Pinpoint the cell where the given text exists, returning its [X, Y] midpoint coordinate. 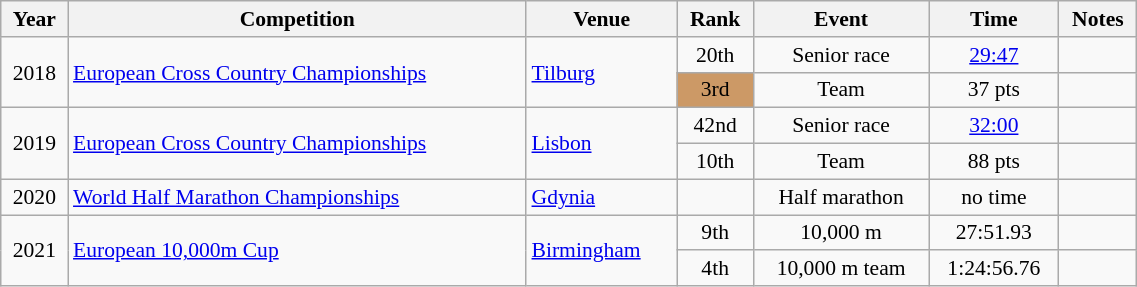
Competition [297, 19]
3rd [715, 90]
Time [994, 19]
42nd [715, 126]
37 pts [994, 90]
Venue [601, 19]
32:00 [994, 126]
2021 [34, 250]
10th [715, 162]
2019 [34, 144]
2020 [34, 197]
Rank [715, 19]
Half marathon [840, 197]
1:24:56.76 [994, 269]
Year [34, 19]
27:51.93 [994, 233]
European 10,000m Cup [297, 250]
2018 [34, 72]
Gdynia [601, 197]
9th [715, 233]
Birmingham [601, 250]
no time [994, 197]
Lisbon [601, 144]
Event [840, 19]
4th [715, 269]
Tilburg [601, 72]
10,000 m [840, 233]
29:47 [994, 55]
88 pts [994, 162]
20th [715, 55]
World Half Marathon Championships [297, 197]
10,000 m team [840, 269]
Notes [1098, 19]
